Scan for the cell matching the given text and deliver its (x, y) coordinate at center. 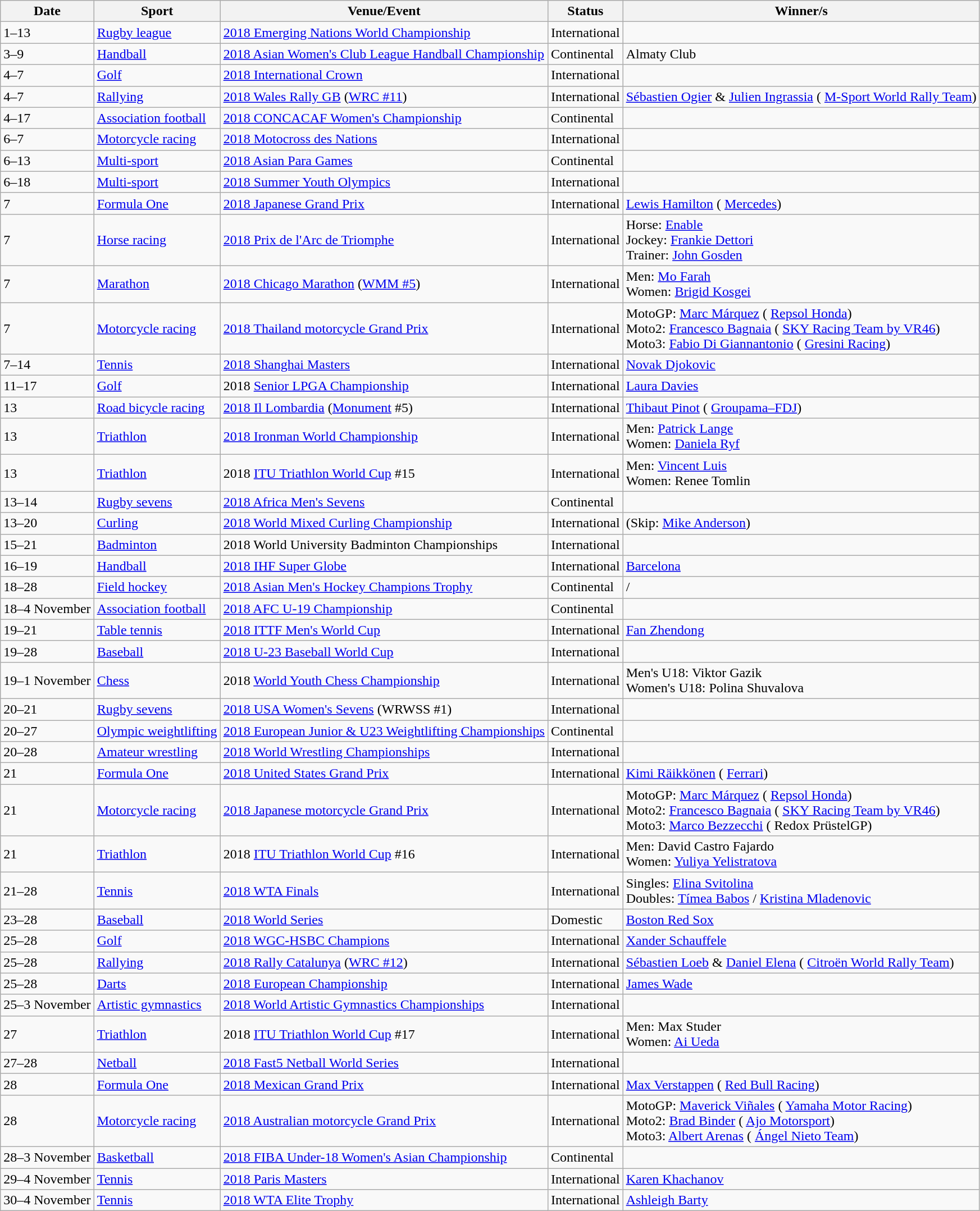
2018 ITU Triathlon World Cup #15 (384, 473)
Chess (157, 680)
2018 Fast5 Netball World Series (384, 1063)
2018 International Crown (384, 75)
2018 FIBA Under-18 Women's Asian Championship (384, 1157)
19–21 (47, 630)
2018 Asian Para Games (384, 161)
Rugby league (157, 33)
(Skip: Mike Anderson) (801, 523)
Singles: Elina SvitolinaDoubles: Tímea Babos / Kristina Mladenovic (801, 890)
Netball (157, 1063)
25–3 November (47, 1005)
Field hockey (157, 587)
2018 Il Lombardia (Monument #5) (384, 408)
Novak Djokovic (801, 365)
Men: Vincent LuisWomen: Renee Tomlin (801, 473)
2018 World Artistic Gymnastics Championships (384, 1005)
Badminton (157, 545)
Horse: EnableJockey: Frankie DettoriTrainer: John Gosden (801, 240)
2018 WTA Elite Trophy (384, 1200)
19–28 (47, 651)
Barcelona (801, 566)
MotoGP: Maverick Viñales ( Yamaha Motor Racing) Moto2: Brad Binder ( Ajo Motorsport) Moto3: Albert Arenas ( Ángel Nieto Team) (801, 1121)
2018 Summer Youth Olympics (384, 182)
2018 European Junior & U23 Weightlifting Championships (384, 730)
30–4 November (47, 1200)
2018 Ironman World Championship (384, 437)
6–13 (47, 161)
Domestic (585, 920)
6–18 (47, 182)
2018 Senior LPGA Championship (384, 386)
Fan Zhendong (801, 630)
2018 AFC U-19 Championship (384, 609)
Thibaut Pinot ( Groupama–FDJ) (801, 408)
Status (585, 11)
4–17 (47, 118)
2018 Wales Rally GB (WRC #11) (384, 97)
15–21 (47, 545)
2018 CONCACAF Women's Championship (384, 118)
2018 Africa Men's Sevens (384, 502)
28–3 November (47, 1157)
2018 USA Women's Sevens (WRWSS #1) (384, 709)
Men: David Castro FajardoWomen: Yuliya Yelistratova (801, 854)
Date (47, 11)
Sébastien Ogier & Julien Ingrassia ( M-Sport World Rally Team) (801, 97)
Kimi Räikkönen ( Ferrari) (801, 774)
2018 ITU Triathlon World Cup #16 (384, 854)
2018 Rally Catalunya (WRC #12) (384, 962)
2018 WGC-HSBC Champions (384, 941)
Karen Khachanov (801, 1178)
3–9 (47, 54)
2018 United States Grand Prix (384, 774)
29–4 November (47, 1178)
Marathon (157, 284)
2018 World Mixed Curling Championship (384, 523)
2018 European Championship (384, 984)
Laura Davies (801, 386)
Amateur wrestling (157, 752)
18–4 November (47, 609)
20–21 (47, 709)
2018 IHF Super Globe (384, 566)
20–28 (47, 752)
James Wade (801, 984)
Men's U18: Viktor GazikWomen's U18: Polina Shuvalova (801, 680)
2018 Japanese motorcycle Grand Prix (384, 810)
2018 U-23 Baseball World Cup (384, 651)
Men: Patrick LangeWomen: Daniela Ryf (801, 437)
16–19 (47, 566)
Winner/s (801, 11)
Ashleigh Barty (801, 1200)
2018 Prix de l'Arc de Triomphe (384, 240)
20–27 (47, 730)
2018 Asian Women's Club League Handball Championship (384, 54)
2018 Chicago Marathon (WMM #5) (384, 284)
27 (47, 1034)
Road bicycle racing (157, 408)
Sport (157, 11)
Table tennis (157, 630)
Men: Mo FarahWomen: Brigid Kosgei (801, 284)
2018 Shanghai Masters (384, 365)
Boston Red Sox (801, 920)
Almaty Club (801, 54)
13–20 (47, 523)
Olympic weightlifting (157, 730)
21–28 (47, 890)
2018 WTA Finals (384, 890)
2018 ITTF Men's World Cup (384, 630)
/ (801, 587)
6–7 (47, 139)
2018 Australian motorcycle Grand Prix (384, 1121)
Curling (157, 523)
2018 Mexican Grand Prix (384, 1084)
11–17 (47, 386)
2018 Japanese Grand Prix (384, 203)
2018 World Series (384, 920)
27–28 (47, 1063)
18–28 (47, 587)
Basketball (157, 1157)
MotoGP: Marc Márquez ( Repsol Honda)Moto2: Francesco Bagnaia ( SKY Racing Team by VR46)Moto3: Marco Bezzecchi ( Redox PrüstelGP) (801, 810)
Lewis Hamilton ( Mercedes) (801, 203)
19–1 November (47, 680)
Xander Schauffele (801, 941)
Venue/Event (384, 11)
7–14 (47, 365)
Max Verstappen ( Red Bull Racing) (801, 1084)
Darts (157, 984)
Sébastien Loeb & Daniel Elena ( Citroën World Rally Team) (801, 962)
2018 Asian Men's Hockey Champions Trophy (384, 587)
13–14 (47, 502)
Horse racing (157, 240)
2018 World Wrestling Championships (384, 752)
Men: Max StuderWomen: Ai Ueda (801, 1034)
Artistic gymnastics (157, 1005)
2018 ITU Triathlon World Cup #17 (384, 1034)
2018 World Youth Chess Championship (384, 680)
MotoGP: Marc Márquez ( Repsol Honda) Moto2: Francesco Bagnaia ( SKY Racing Team by VR46) Moto3: Fabio Di Giannantonio ( Gresini Racing) (801, 328)
2018 World University Badminton Championships (384, 545)
23–28 (47, 920)
1–13 (47, 33)
2018 Thailand motorcycle Grand Prix (384, 328)
2018 Motocross des Nations (384, 139)
2018 Emerging Nations World Championship (384, 33)
2018 Paris Masters (384, 1178)
